Detect which cell encompasses the target text, then output its [X, Y] center coordinate. 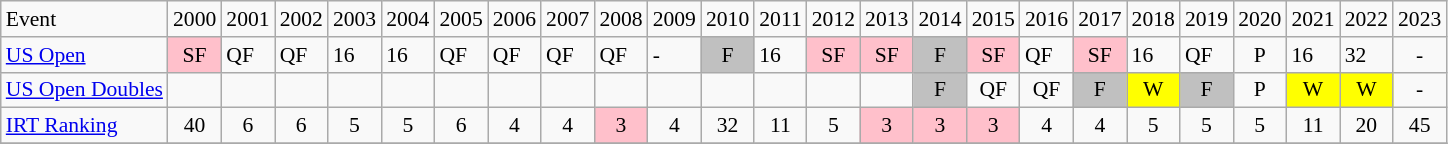
2020 [1260, 19]
2021 [1312, 19]
2009 [674, 19]
2016 [1046, 19]
2010 [728, 19]
2002 [302, 19]
2000 [194, 19]
2017 [1100, 19]
2013 [886, 19]
2015 [994, 19]
2005 [460, 19]
40 [194, 126]
2006 [514, 19]
2019 [1206, 19]
2008 [620, 19]
2011 [780, 19]
2014 [940, 19]
2004 [408, 19]
45 [1420, 126]
IRT Ranking [84, 126]
US Open [84, 55]
2022 [1366, 19]
2018 [1154, 19]
2003 [354, 19]
20 [1366, 126]
2007 [568, 19]
Event [84, 19]
2012 [834, 19]
2001 [248, 19]
US Open Doubles [84, 90]
2023 [1420, 19]
